Locate the cell with the specified text and output its (x, y) center coordinate. 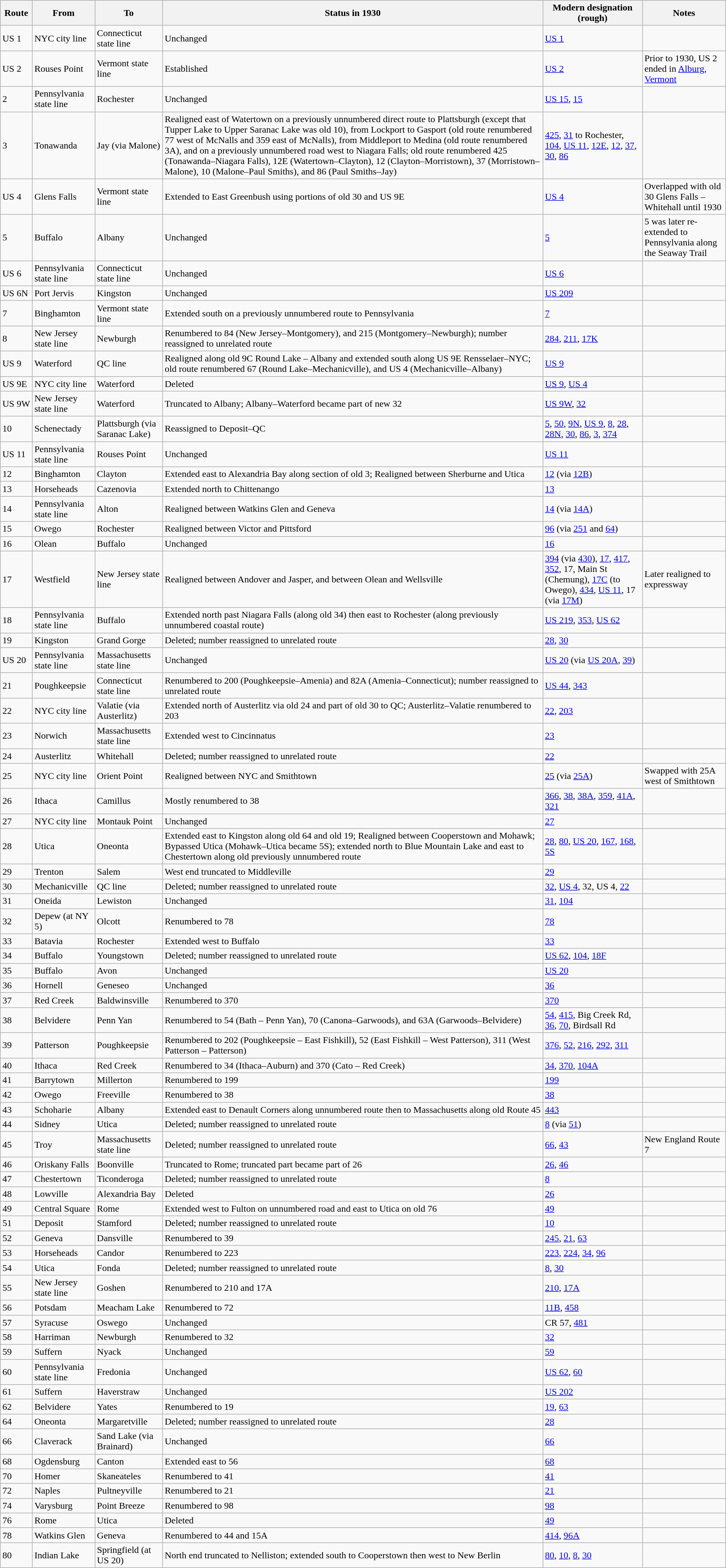
3 (16, 145)
New England Route 7 (684, 1145)
366, 38, 38A, 359, 41A, 321 (593, 801)
Hornell (64, 985)
Barrytown (64, 1080)
5 was later re-extended to Pennsylvania along the Seaway Trail (684, 237)
54 (16, 1268)
12 (via 12B) (593, 474)
80 (16, 1555)
26, 46 (593, 1164)
Status in 1930 (353, 13)
Renumbered to 41 (353, 1476)
Renumbered to 34 (Ithaca–Auburn) and 370 (Cato – Red Creek) (353, 1065)
US 6N (16, 293)
Batavia (64, 941)
210, 17A (593, 1287)
28, 80, US 20, 167, 168, 5S (593, 846)
39 (16, 1045)
35 (16, 971)
Troy (64, 1145)
52 (16, 1238)
Extended west to Buffalo (353, 941)
Baldwinsville (129, 1000)
Alexandria Bay (129, 1194)
14 (16, 509)
47 (16, 1179)
11B, 458 (593, 1307)
14 (via 14A) (593, 509)
Renumbered to 210 and 17A (353, 1287)
Meacham Lake (129, 1307)
Fredonia (129, 1372)
US 202 (593, 1392)
Millerton (129, 1080)
51 (16, 1223)
Extended west to Cincinnatus (353, 736)
Truncated to Rome; truncated part became part of 26 (353, 1164)
US 9, US 4 (593, 383)
443 (593, 1110)
Depew (at NY 5) (64, 921)
Extended north past Niagara Falls (along old 34) then east to Rochester (along previously unnumbered coastal route) (353, 620)
Glens Falls (64, 197)
Route (16, 13)
Nyack (129, 1352)
45 (16, 1145)
Ogdensburg (64, 1461)
US 15, 15 (593, 99)
Sidney (64, 1124)
25 (16, 776)
44 (16, 1124)
Lowville (64, 1194)
Deposit (64, 1223)
32, US 4, 32, US 4, 22 (593, 886)
Pultneyville (129, 1491)
Camillus (129, 801)
US 9W (16, 404)
Renumbered to 223 (353, 1253)
Skaneateles (129, 1476)
61 (16, 1392)
12 (16, 474)
US 9E (16, 383)
Alton (129, 509)
Mechanicville (64, 886)
Olcott (129, 921)
40 (16, 1065)
US 44, 343 (593, 686)
Renumbered to 32 (353, 1337)
96 (via 251 and 64) (593, 529)
US 219, 353, US 62 (593, 620)
Realigned between Watkins Glen and Geneva (353, 509)
Youngstown (129, 956)
76 (16, 1520)
Modern designation (rough) (593, 13)
Fonda (129, 1268)
66, 43 (593, 1145)
72 (16, 1491)
24 (16, 756)
Extended east to Alexandria Bay along section of old 3; Realigned between Sherburne and Utica (353, 474)
Oneida (64, 901)
17 (16, 579)
Austerlitz (64, 756)
Extended east to Denault Corners along unnumbered route then to Massachusetts along old Route 45 (353, 1110)
46 (16, 1164)
Reassigned to Deposit–QC (353, 429)
Geneseo (129, 985)
Port Jervis (64, 293)
Indian Lake (64, 1555)
Renumbered to 199 (353, 1080)
Stamford (129, 1223)
Extended west to Fulton on unnumbered road and east to Utica on old 76 (353, 1209)
Sand Lake (via Brainard) (129, 1442)
Renumbered to 38 (353, 1095)
Renumbered to 44 and 15A (353, 1535)
Penn Yan (129, 1020)
199 (593, 1080)
30 (16, 886)
284, 211, 17K (593, 338)
Varysburg (64, 1506)
Claverack (64, 1442)
425, 31 to Rochester, 104, US 11, 12E, 12, 37, 30, 86 (593, 145)
Potsdam (64, 1307)
Yates (129, 1407)
Chestertown (64, 1179)
Olean (64, 544)
Syracuse (64, 1323)
Patterson (64, 1045)
Boonville (129, 1164)
Renumbered to 19 (353, 1407)
Realigned between NYC and Smithtown (353, 776)
Realigned between Victor and Pittsford (353, 529)
Renumbered to 54 (Bath – Penn Yan), 70 (Canona–Garwoods), and 63A (Garwoods–Belvidere) (353, 1020)
31 (16, 901)
Prior to 1930, US 2 ended in Alburg, Vermont (684, 69)
55 (16, 1287)
Schoharie (64, 1110)
64 (16, 1421)
Freeville (129, 1095)
Renumbered to 370 (353, 1000)
Renumbered to 78 (353, 921)
Montauk Point (129, 821)
34 (16, 956)
15 (16, 529)
8, 30 (593, 1268)
Oswego (129, 1323)
Haverstraw (129, 1392)
Canton (129, 1461)
245, 21, 63 (593, 1238)
19 (16, 640)
414, 96A (593, 1535)
25 (via 25A) (593, 776)
Candor (129, 1253)
Point Breeze (129, 1506)
Salem (129, 872)
North end truncated to Nelliston; extended south to Cooperstown then west to New Berlin (353, 1555)
Naples (64, 1491)
Schenectady (64, 429)
2 (16, 99)
19, 63 (593, 1407)
223, 224, 34, 96 (593, 1253)
Notes (684, 13)
Swapped with 25A west of Smithtown (684, 776)
53 (16, 1253)
5, 50, 9N, US 9, 8, 28, 28N, 30, 86, 3, 374 (593, 429)
8 (via 51) (593, 1124)
70 (16, 1476)
Avon (129, 971)
28, 30 (593, 640)
Grand Gorge (129, 640)
394 (via 430), 17, 417, 352, 17, Main St (Chemung), 17C (to Owego), 434, US 11, 17 (via 17M) (593, 579)
Renumbered to 21 (353, 1491)
Renumbered to 98 (353, 1506)
80, 10, 8, 30 (593, 1555)
Truncated to Albany; Albany–Waterford became part of new 32 (353, 404)
Overlapped with old 30 Glens Falls – Whitehall until 1930 (684, 197)
Later realigned to expressway (684, 579)
98 (593, 1506)
42 (16, 1095)
Extended north to Chittenango (353, 489)
57 (16, 1323)
Mostly renumbered to 38 (353, 801)
Realigned between Andover and Jasper, and between Olean and Wellsville (353, 579)
Ticonderoga (129, 1179)
Extended north of Austerlitz via old 24 and part of old 30 to QC; Austerlitz–Valatie renumbered to 203 (353, 710)
370 (593, 1000)
Goshen (129, 1287)
From (64, 13)
Extended east to 56 (353, 1461)
West end truncated to Middleville (353, 872)
US 62, 60 (593, 1372)
54, 415, Big Creek Rd, 36, 70, Birdsall Rd (593, 1020)
Valatie (via Austerlitz) (129, 710)
To (129, 13)
Renumbered to 84 (New Jersey–Montgomery), and 215 (Montgomery–Newburgh); number reassigned to unrelated route (353, 338)
58 (16, 1337)
Watkins Glen (64, 1535)
Extended south on a previously unnumbered route to Pennsylvania (353, 313)
Westfield (64, 579)
56 (16, 1307)
31, 104 (593, 901)
Trenton (64, 872)
Renumbered to 72 (353, 1307)
Cazenovia (129, 489)
37 (16, 1000)
Renumbered to 202 (Poughkeepsie – East Fishkill), 52 (East Fishkill – West Patterson), 311 (West Patterson – Patterson) (353, 1045)
Central Square (64, 1209)
Oriskany Falls (64, 1164)
48 (16, 1194)
43 (16, 1110)
US 62, 104, 18F (593, 956)
Clayton (129, 474)
Plattsburgh (via Saranac Lake) (129, 429)
22, 203 (593, 710)
Renumbered to 200 (Poughkeepsie–Amenia) and 82A (Amenia–Connecticut); number reassigned to unrelated route (353, 686)
34, 370, 104A (593, 1065)
Established (353, 69)
Renumbered to 39 (353, 1238)
Dansville (129, 1238)
US 20 (via US 20A, 39) (593, 660)
Homer (64, 1476)
Harriman (64, 1337)
CR 57, 481 (593, 1323)
Orient Point (129, 776)
Norwich (64, 736)
US 9W, 32 (593, 404)
Springfield (at US 20) (129, 1555)
US 209 (593, 293)
376, 52, 216, 292, 311 (593, 1045)
74 (16, 1506)
60 (16, 1372)
Jay (via Malone) (129, 145)
Extended to East Greenbush using portions of old 30 and US 9E (353, 197)
18 (16, 620)
Margaretville (129, 1421)
Whitehall (129, 756)
Lewiston (129, 901)
Tonawanda (64, 145)
62 (16, 1407)
